Search for the cell housing the specified text and yield its [x, y] center coordinate. 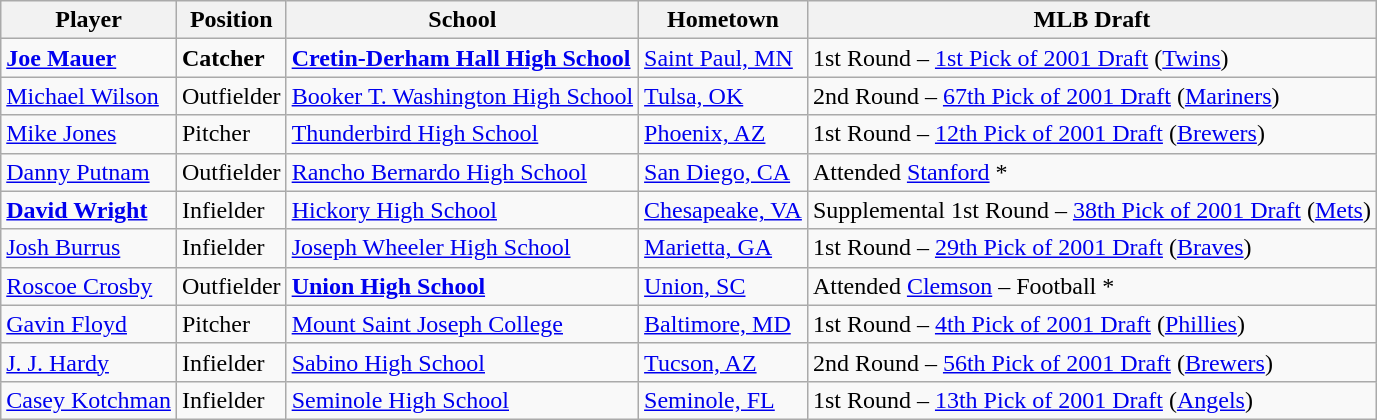
1st Round – 13th Pick of 2001 Draft (Angels) [1092, 400]
1st Round – 29th Pick of 2001 Draft (Braves) [1092, 248]
1st Round – 4th Pick of 2001 Draft (Phillies) [1092, 324]
Roscoe Crosby [89, 286]
Marietta, GA [724, 248]
Attended Clemson – Football * [1092, 286]
Tulsa, OK [724, 96]
Union, SC [724, 286]
J. J. Hardy [89, 362]
School [462, 20]
Baltimore, MD [724, 324]
Michael Wilson [89, 96]
Seminole High School [462, 400]
Thunderbird High School [462, 134]
Player [89, 20]
Attended Stanford * [1092, 172]
1st Round – 12th Pick of 2001 Draft (Brewers) [1092, 134]
Position [231, 20]
2nd Round – 67th Pick of 2001 Draft (Mariners) [1092, 96]
Sabino High School [462, 362]
San Diego, CA [724, 172]
Joe Mauer [89, 58]
Casey Kotchman [89, 400]
Supplemental 1st Round – 38th Pick of 2001 Draft (Mets) [1092, 210]
Cretin-Derham Hall High School [462, 58]
Danny Putnam [89, 172]
Chesapeake, VA [724, 210]
Hickory High School [462, 210]
Catcher [231, 58]
David Wright [89, 210]
Phoenix, AZ [724, 134]
Mike Jones [89, 134]
MLB Draft [1092, 20]
Tucson, AZ [724, 362]
Union High School [462, 286]
1st Round – 1st Pick of 2001 Draft (Twins) [1092, 58]
Rancho Bernardo High School [462, 172]
Josh Burrus [89, 248]
Gavin Floyd [89, 324]
Saint Paul, MN [724, 58]
Mount Saint Joseph College [462, 324]
Booker T. Washington High School [462, 96]
2nd Round – 56th Pick of 2001 Draft (Brewers) [1092, 362]
Hometown [724, 20]
Joseph Wheeler High School [462, 248]
Seminole, FL [724, 400]
